Pinpoint the cell where the given text exists, returning its (x, y) midpoint coordinate. 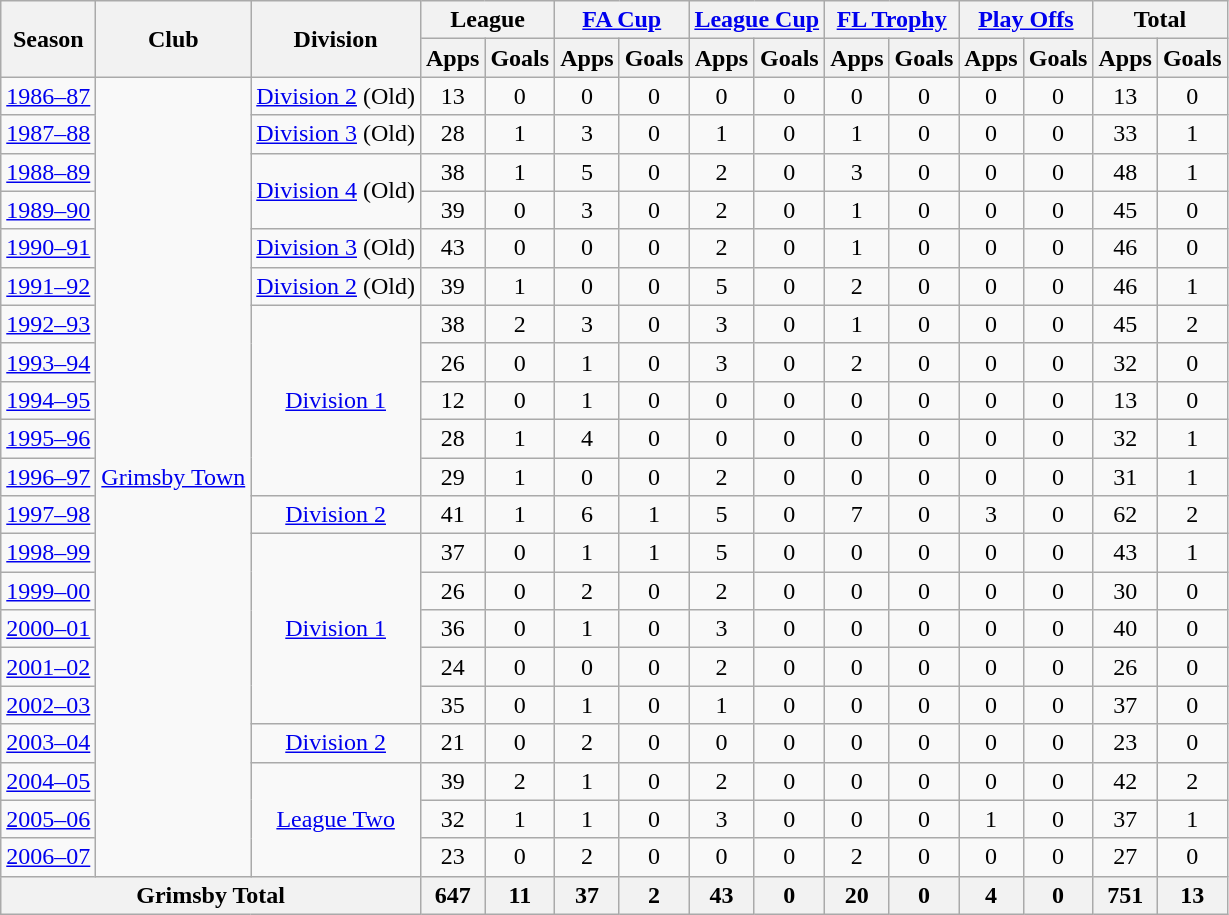
Grimsby Total (211, 895)
1998–99 (48, 553)
Season (48, 39)
League Two (336, 819)
1997–98 (48, 515)
Division 4 (Old) (336, 191)
751 (1125, 895)
1987–88 (48, 134)
11 (520, 895)
2004–05 (48, 781)
FL Trophy (892, 20)
2002–03 (48, 705)
League Cup (757, 20)
48 (1125, 172)
647 (452, 895)
35 (452, 705)
1999–00 (48, 591)
31 (1125, 477)
1986–87 (48, 96)
62 (1125, 515)
27 (1125, 857)
1996–97 (48, 477)
2001–02 (48, 667)
20 (857, 895)
12 (452, 400)
Total (1160, 20)
41 (452, 515)
1995–96 (48, 438)
1988–89 (48, 172)
24 (452, 667)
1993–94 (48, 362)
29 (452, 477)
7 (857, 515)
2006–07 (48, 857)
1990–91 (48, 248)
1991–92 (48, 286)
30 (1125, 591)
2000–01 (48, 629)
36 (452, 629)
21 (452, 743)
40 (1125, 629)
Grimsby Town (174, 476)
League (487, 20)
1989–90 (48, 210)
1992–93 (48, 324)
Play Offs (1026, 20)
Club (174, 39)
6 (587, 515)
Division (336, 39)
2003–04 (48, 743)
42 (1125, 781)
FA Cup (622, 20)
1994–95 (48, 400)
33 (1125, 134)
2005–06 (48, 819)
